Output the (X, Y) coordinate of the center of the cell containing the given text.  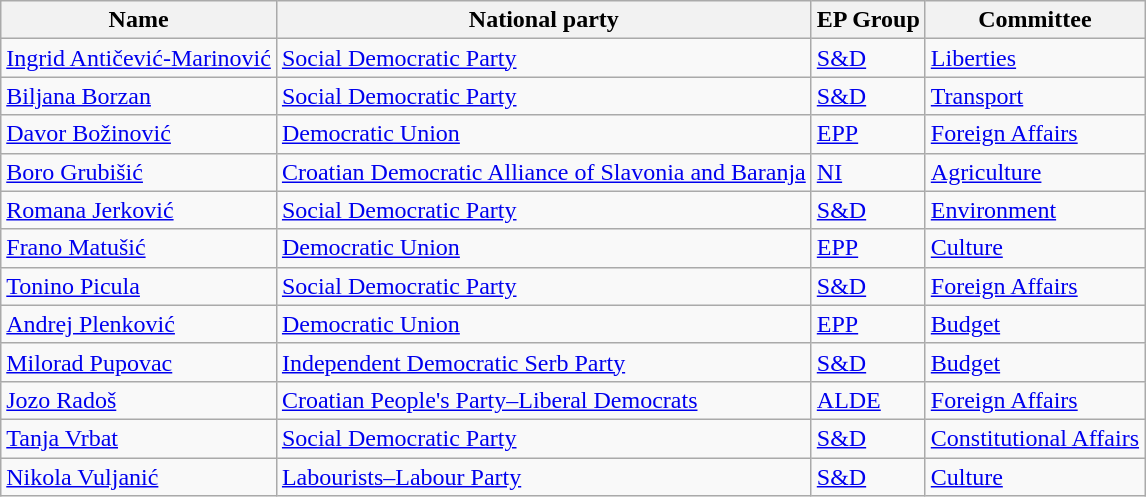
Independent Democratic Serb Party (544, 362)
Davor Božinović (139, 134)
Andrej Plenković (139, 324)
Name (139, 20)
National party (544, 20)
ALDE (868, 400)
Tanja Vrbat (139, 438)
Romana Jerković (139, 210)
Croatian People's Party–Liberal Democrats (544, 400)
Biljana Borzan (139, 96)
Jozo Radoš (139, 400)
Transport (1034, 96)
Environment (1034, 210)
Nikola Vuljanić (139, 477)
Tonino Picula (139, 286)
Agriculture (1034, 172)
Labourists–Labour Party (544, 477)
Liberties (1034, 58)
Frano Matušić (139, 248)
EP Group (868, 20)
Boro Grubišić (139, 172)
Committee (1034, 20)
Milorad Pupovac (139, 362)
Constitutional Affairs (1034, 438)
Ingrid Antičević-Marinović (139, 58)
Croatian Democratic Alliance of Slavonia and Baranja (544, 172)
NI (868, 172)
